From the cell containing the given text, extract its center point as [x, y] coordinate. 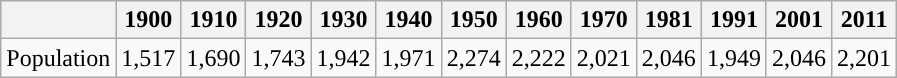
2011 [864, 20]
1981 [668, 20]
1940 [408, 20]
1950 [474, 20]
1,517 [148, 58]
1991 [734, 20]
1,971 [408, 58]
1960 [538, 20]
2,021 [604, 58]
1,690 [214, 58]
2,201 [864, 58]
1,949 [734, 58]
2,222 [538, 58]
1970 [604, 20]
1930 [344, 20]
1900 [148, 20]
Population [58, 58]
1,743 [278, 58]
2,274 [474, 58]
1,942 [344, 58]
1910 [214, 20]
1920 [278, 20]
2001 [798, 20]
